Extract the (X, Y) coordinate from the center of the cell holding the provided text.  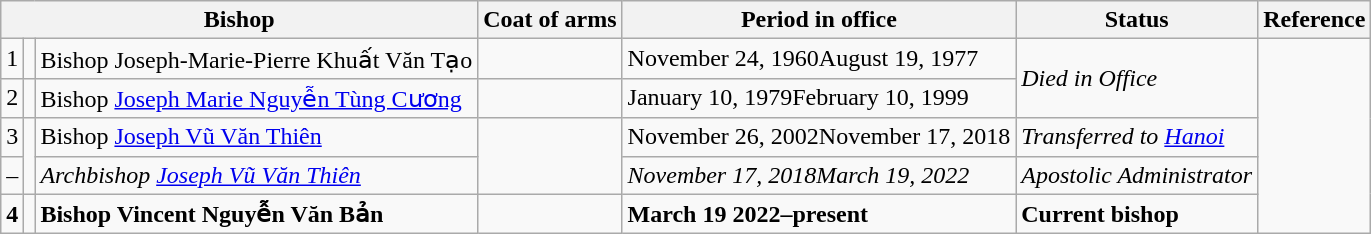
Bishop Joseph-Marie-Pierre Khuất Văn Tạo (256, 59)
Bishop Joseph Marie Nguyễn Tùng Cương (256, 98)
2 (12, 98)
November 26, 2002November 17, 2018 (819, 137)
Status (1137, 20)
January 10, 1979February 10, 1999 (819, 98)
1 (12, 59)
Bishop (240, 20)
Bishop Vincent Nguyễn Văn Bản (256, 214)
Bishop Joseph Vũ Văn Thiên (256, 137)
Coat of arms (550, 20)
Current bishop (1137, 214)
3 (12, 137)
– (12, 175)
Transferred to Hanoi (1137, 137)
Apostolic Administrator (1137, 175)
March 19 2022–present (819, 214)
4 (12, 214)
Archbishop Joseph Vũ Văn Thiên (256, 175)
Period in office (819, 20)
Died in Office (1137, 78)
November 17, 2018March 19, 2022 (819, 175)
Reference (1314, 20)
November 24, 1960August 19, 1977 (819, 59)
